From the cell containing the given text, extract its center point as [x, y] coordinate. 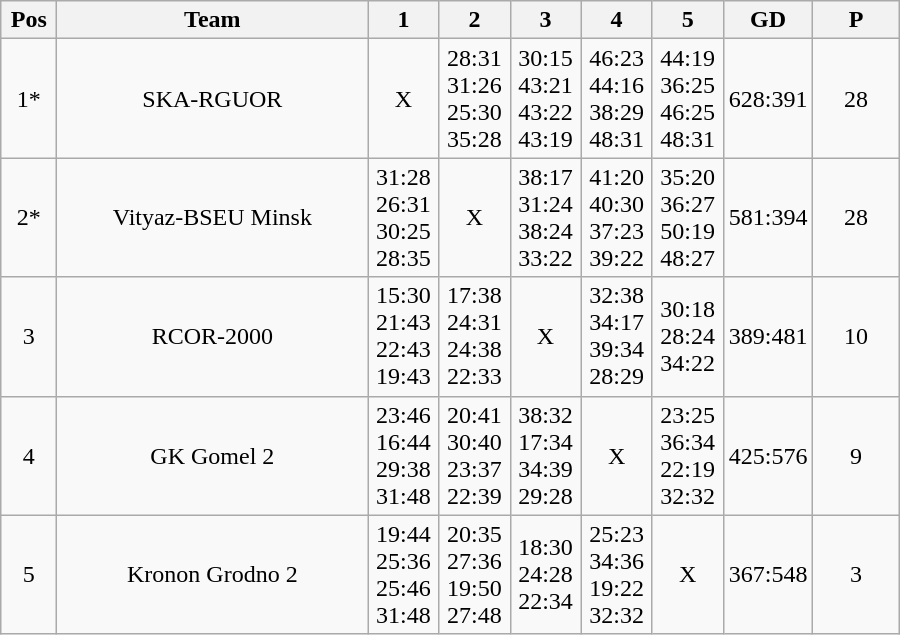
1* [29, 98]
2 [474, 20]
9 [856, 456]
35:2036:2750:1948:27 [688, 218]
2* [29, 218]
46:2344:1638:2948:31 [616, 98]
Team [212, 20]
367:548 [768, 574]
GK Gomel 2 [212, 456]
RCOR-2000 [212, 336]
17:3824:3124:3822:33 [474, 336]
23:2536:3422:1932:32 [688, 456]
44:1936:2546:2548:31 [688, 98]
Kronon Grodno 2 [212, 574]
31:2826:3130:2528:35 [404, 218]
1 [404, 20]
581:394 [768, 218]
18:3024:2822:34 [546, 574]
389:481 [768, 336]
15:3021:4322:4319:43 [404, 336]
425:576 [768, 456]
41:2040:3037:2339:22 [616, 218]
Vityaz-BSEU Minsk [212, 218]
P [856, 20]
38:3217:3434:3929:28 [546, 456]
28:3131:2625:3035:28 [474, 98]
23:4616:4429:3831:48 [404, 456]
GD [768, 20]
10 [856, 336]
SKA-RGUOR [212, 98]
Pos [29, 20]
25:2334:3619:2232:32 [616, 574]
20:3527:3619:5027:48 [474, 574]
628:391 [768, 98]
32:3834:1739:3428:29 [616, 336]
38:1731:2438:2433:22 [546, 218]
30:1828:2434:22 [688, 336]
20:4130:4023:3722:39 [474, 456]
30:1543:2143:2243:19 [546, 98]
19:4425:3625:4631:48 [404, 574]
